Find where the given text appears and provide that cell's center as [X, Y] coordinate. 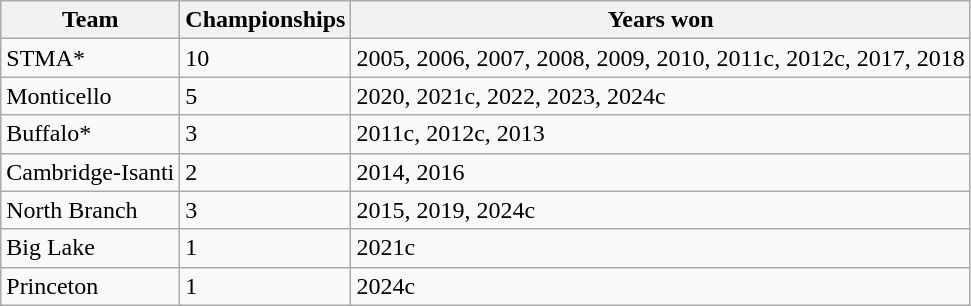
Big Lake [90, 248]
2021c [660, 248]
2014, 2016 [660, 172]
10 [266, 58]
Princeton [90, 286]
2015, 2019, 2024c [660, 210]
Championships [266, 20]
2011c, 2012c, 2013 [660, 134]
2020, 2021c, 2022, 2023, 2024c [660, 96]
5 [266, 96]
Buffalo* [90, 134]
2 [266, 172]
STMA* [90, 58]
Team [90, 20]
Years won [660, 20]
Monticello [90, 96]
2005, 2006, 2007, 2008, 2009, 2010, 2011c, 2012c, 2017, 2018 [660, 58]
Cambridge-Isanti [90, 172]
2024c [660, 286]
North Branch [90, 210]
